Search for the cell housing the specified text and yield its (X, Y) center coordinate. 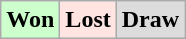
Lost (88, 20)
Draw (150, 20)
Won (30, 20)
